Provide the [x, y] coordinate of the cell's center where the given text is located.  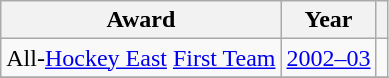
2002–03 [328, 58]
All-Hockey East First Team [141, 58]
Year [328, 20]
Award [141, 20]
